Extract the (X, Y) coordinate from the center of the cell holding the provided text.  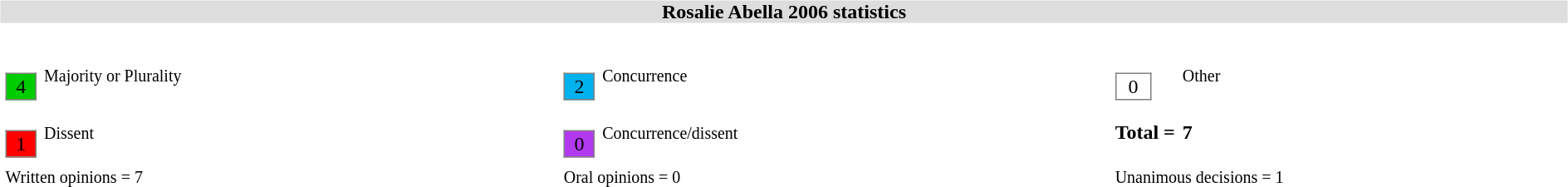
Total = (1145, 132)
7 (1373, 132)
Majority or Plurality (301, 76)
Other (1373, 76)
Dissent (301, 132)
Concurrence (855, 76)
Rosalie Abella 2006 statistics (784, 12)
Concurrence/dissent (855, 132)
